Extract the [x, y] coordinate from the center of the cell holding the provided text.  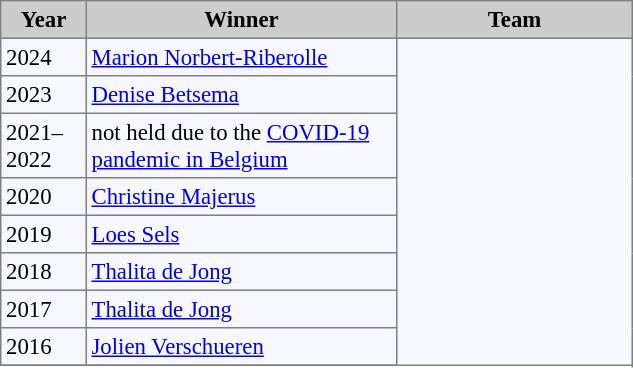
2016 [44, 347]
Christine Majerus [241, 197]
2020 [44, 197]
2019 [44, 234]
Year [44, 20]
2017 [44, 309]
Marion Norbert-Riberolle [241, 57]
not held due to the COVID-19 pandemic in Belgium [241, 145]
Loes Sels [241, 234]
2021–2022 [44, 145]
2023 [44, 95]
2024 [44, 57]
Team [515, 20]
Winner [241, 20]
Jolien Verschueren [241, 347]
2018 [44, 272]
Denise Betsema [241, 95]
